Search for the cell housing the specified text and yield its [X, Y] center coordinate. 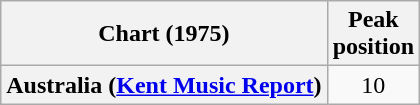
Peakposition [373, 34]
Australia (Kent Music Report) [164, 85]
10 [373, 85]
Chart (1975) [164, 34]
